Return the [X, Y] coordinate for the center point of the cell that contains the specified text.  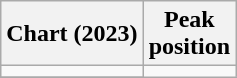
Peakposition [189, 34]
Chart (2023) [72, 34]
